Return the [X, Y] coordinate for the center point of the cell that contains the specified text.  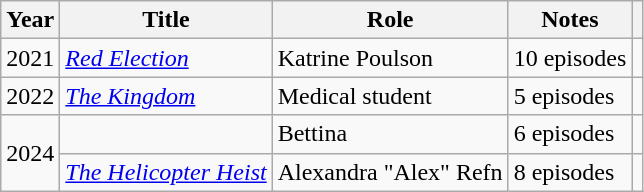
Role [390, 20]
Red Election [166, 58]
8 episodes [570, 172]
10 episodes [570, 58]
6 episodes [570, 134]
Title [166, 20]
Medical student [390, 96]
Year [30, 20]
Notes [570, 20]
Bettina [390, 134]
2021 [30, 58]
Katrine Poulson [390, 58]
Alexandra "Alex" Refn [390, 172]
The Helicopter Heist [166, 172]
2022 [30, 96]
The Kingdom [166, 96]
2024 [30, 153]
5 episodes [570, 96]
